Identify which cell holds the provided text, then report its (X, Y) central coordinate. 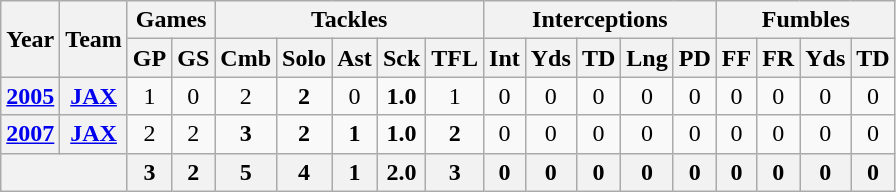
GP (149, 58)
Team (94, 39)
Int (505, 58)
2007 (30, 134)
Cmb (246, 58)
FF (736, 58)
GS (194, 58)
2.0 (401, 172)
2005 (30, 96)
Sck (401, 58)
Interceptions (600, 20)
Ast (355, 58)
Tackles (350, 20)
4 (304, 172)
Solo (304, 58)
5 (246, 172)
TFL (455, 58)
Games (170, 20)
FR (778, 58)
PD (694, 58)
Fumbles (806, 20)
Lng (647, 58)
Year (30, 39)
